Return (x, y) of the center of cell containing provided text 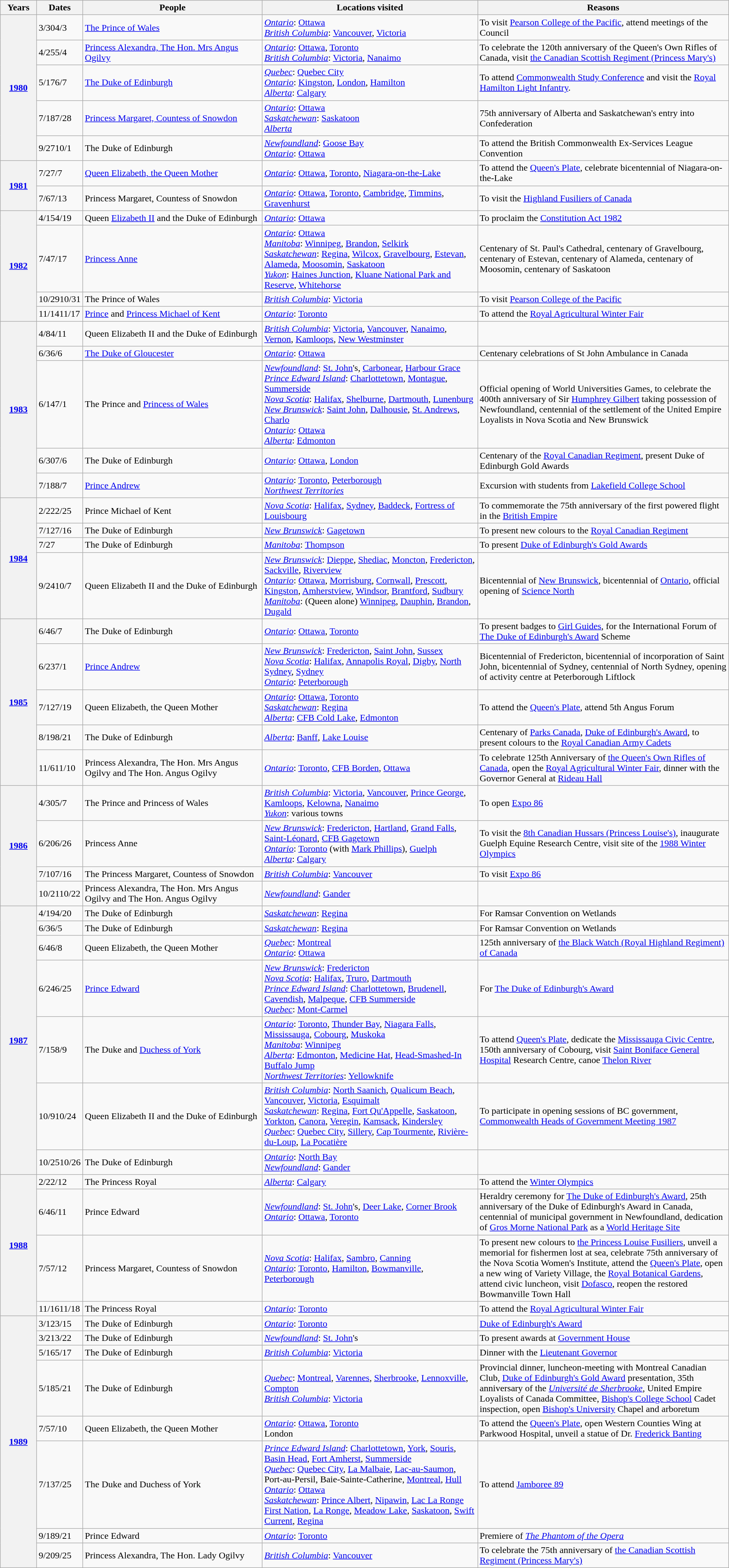
British Columbia: Victoria, Vancouver, Nanaimo, Vernon, Kamloops, New Westminster (370, 334)
Ontario: Toronto, CFB Borden, Ottawa (370, 767)
4/154/19 (60, 218)
3/213/22 (60, 1338)
To attend the Queen's Plate, attend 5th Angus Forum (603, 707)
To attend the British Commonwealth Ex-Services League Convention (603, 148)
8/198/21 (60, 737)
10/2110/22 (60, 894)
10/910/24 (60, 1116)
Ontario: Ottawa, TorontoSaskatchewan: ReginaAlberta: CFB Cold Lake, Edmonton (370, 707)
To commemorate the 75th anniversary of the first powered flight in the British Empire (603, 510)
6/46/8 (60, 948)
To present awards at Government House (603, 1338)
1985 (18, 702)
To attend Jamboree 89 (603, 1485)
9/2410/7 (60, 586)
1988 (18, 1245)
10/2910/31 (60, 299)
5/165/17 (60, 1352)
To proclaim the Constitution Act 1982 (603, 218)
125th anniversary of the Black Watch (Royal Highland Regiment) of Canada (603, 948)
Alberta: Calgary (370, 1182)
Bicentennial of New Brunswick, bicentennial of Ontario, official opening of Science North (603, 586)
Duke of Edinburgh's Award (603, 1323)
Quebec: MontrealOntario: Ottawa (370, 948)
7/187/28 (60, 118)
To attend the Winter Olympics (603, 1182)
To present badges to Girl Guides, for the International Forum of The Duke of Edinburgh's Award Scheme (603, 631)
10/2510/26 (60, 1162)
Manitoba: Thompson (370, 545)
Prince Michael of Kent (172, 510)
6/46/7 (60, 631)
Ontario: OttawaBritish Columbia: Vancouver, Victoria (370, 28)
Dates (60, 8)
Prince and Princess Michael of Kent (172, 314)
2/222/25 (60, 510)
7/47/17 (60, 258)
7/127/16 (60, 530)
Quebec: Quebec CityOntario: Kingston, London, HamiltonAlberta: Calgary (370, 83)
British Columbia: Victoria, Vancouver, Prince George, Kamloops, Kelowna, NanaimoYukon: various towns (370, 803)
Ontario: Ottawa, TorontoLondon (370, 1429)
Ontario: Toronto, PeterboroughNorthwest Territories (370, 486)
New Brunswick: Fredericton, Saint John, SussexNova Scotia: Halifax, Annapolis Royal, Digby, North Sydney, SydneyOntario: Peterborough (370, 666)
To present Duke of Edinburgh's Gold Awards (603, 545)
9/2710/1 (60, 148)
7/188/7 (60, 486)
7/107/16 (60, 874)
Premiere of The Phantom of the Opera (603, 1536)
Centenary celebrations of St John Ambulance in Canada (603, 354)
1980 (18, 88)
11/1611/18 (60, 1309)
6/206/26 (60, 843)
Dinner with the Lieutenant Governor (603, 1352)
7/127/19 (60, 707)
4/194/20 (60, 914)
To celebrate the 120th anniversary of the Queen's Own Rifles of Canada, visit the Canadian Scottish Regiment (Princess Mary's) (603, 52)
6/36/5 (60, 928)
Excursion with students from Lakefield College School (603, 486)
1987 (18, 1040)
Alberta: Banff, Lake Louise (370, 737)
6/237/1 (60, 666)
11/611/10 (60, 767)
1983 (18, 410)
People (172, 8)
6/46/11 (60, 1212)
Newfoundland: St. John's (370, 1338)
9/209/25 (60, 1556)
To participate in opening sessions of BC government, Commonwealth Heads of Government Meeting 1987 (603, 1116)
7/67/13 (60, 198)
11/1411/17 (60, 314)
Nova Scotia: Halifax, Sambro, CanningOntario: Toronto, Hamilton, Bowmanville, Peterborough (370, 1268)
To celebrate the 75th anniversary of the Canadian Scottish Regiment (Princess Mary's) (603, 1556)
2/22/12 (60, 1182)
To open Expo 86 (603, 803)
New Brunswick: Gagetown (370, 530)
Princess Alexandra, The Hon. Mrs Angus Ogilvy (172, 52)
Locations visited (370, 8)
Years (18, 8)
To present new colours to the Royal Canadian Regiment (603, 530)
To visit Expo 86 (603, 874)
7/27/7 (60, 173)
Centenary of the Royal Canadian Regiment, present Duke of Edinburgh Gold Awards (603, 460)
Newfoundland: St. John's, Deer Lake, Corner BrookOntario: Ottawa, Toronto (370, 1212)
7/137/25 (60, 1485)
6/307/6 (60, 460)
4/255/4 (60, 52)
To attend Commonwealth Study Conference and visit the Royal Hamilton Light Infantry. (603, 83)
9/189/21 (60, 1536)
3/123/15 (60, 1323)
5/176/7 (60, 83)
Ontario: Ottawa, Toronto, Niagara-on-the-Lake (370, 173)
3/304/3 (60, 28)
To visit the Highland Fusiliers of Canada (603, 198)
4/305/7 (60, 803)
6/36/6 (60, 354)
6/246/25 (60, 988)
7/158/9 (60, 1050)
Princess Alexandra, The Hon. Lady Ogilvy (172, 1556)
Ontario: Ottawa, TorontoBritish Columbia: Victoria, Nanaimo (370, 52)
7/27 (60, 545)
7/57/12 (60, 1268)
Reasons (603, 8)
1984 (18, 558)
The Duke of Gloucester (172, 354)
Ontario: OttawaSaskatchewan: SaskatoonAlberta (370, 118)
Nova Scotia: Halifax, Sydney, Baddeck, Fortress of Louisbourg (370, 510)
1986 (18, 845)
The Princess Margaret, Countess of Snowdon (172, 874)
For The Duke of Edinburgh's Award (603, 988)
1981 (18, 186)
Newfoundland: Gander (370, 894)
1989 (18, 1442)
Ontario: Ottawa, Toronto (370, 631)
Ontario: Ottawa, Toronto, Cambridge, Timmins, Gravenhurst (370, 198)
To visit Pearson College of the Pacific, attend meetings of the Council (603, 28)
75th anniversary of Alberta and Saskatchewan's entry into Confederation (603, 118)
To visit the 8th Canadian Hussars (Princess Louise's), inaugurate Guelph Equine Research Centre, visit site of the 1988 Winter Olympics (603, 843)
New Brunswick: Fredericton, Hartland, Grand Falls, Saint-Léonard, CFB GagetownOntario: Toronto (with Mark Phillips), GuelphAlberta: Calgary (370, 843)
Quebec: Montreal, Varennes, Sherbrooke, Lennoxville, ComptonBritish Columbia: Victoria (370, 1388)
5/185/21 (60, 1388)
Newfoundland: Goose BayOntario: Ottawa (370, 148)
To visit Pearson College of the Pacific (603, 299)
To attend the Queen's Plate, open Western Counties Wing at Parkwood Hospital, unveil a statue of Dr. Frederick Banting (603, 1429)
6/147/1 (60, 404)
7/57/10 (60, 1429)
To attend the Queen's Plate, celebrate bicentennial of Niagara-on-the-Lake (603, 173)
1982 (18, 266)
Centenary of Parks Canada, Duke of Edinburgh's Award, to present colours to the Royal Canadian Army Cadets (603, 737)
4/84/11 (60, 334)
Ontario: Ottawa, London (370, 460)
Ontario: North BayNewfoundland: Gander (370, 1162)
